Pinpoint the cell where the given text exists, returning its (x, y) midpoint coordinate. 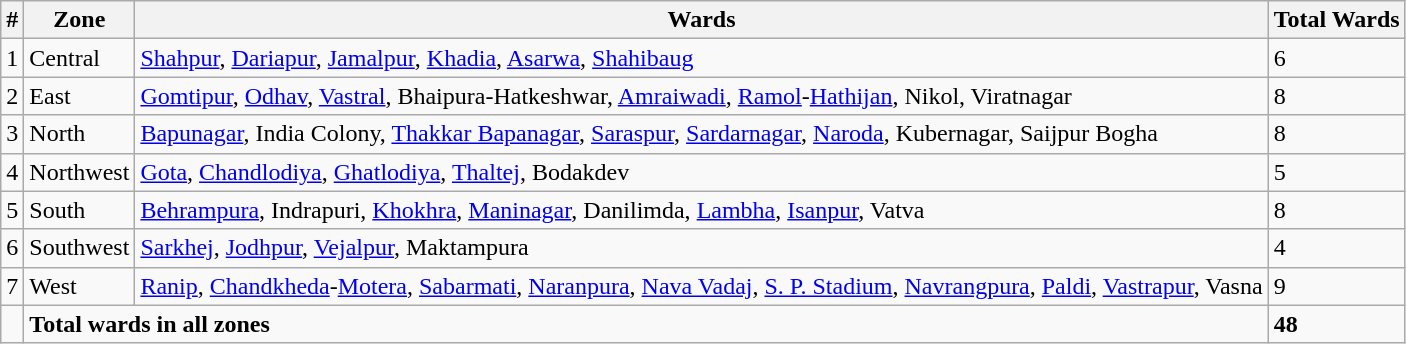
Total Wards (1336, 20)
West (80, 286)
Behrampura, Indrapuri, Khokhra, Maninagar, Danilimda, Lambha, Isanpur, Vatva (702, 210)
Shahpur, Dariapur, Jamalpur, Khadia, Asarwa, Shahibaug (702, 58)
East (80, 96)
Total wards in all zones (646, 324)
48 (1336, 324)
Northwest (80, 172)
Southwest (80, 248)
2 (12, 96)
3 (12, 134)
North (80, 134)
9 (1336, 286)
Bapunagar, India Colony, Thakkar Bapanagar, Saraspur, Sardarnagar, Naroda, Kubernagar, Saijpur Bogha (702, 134)
South (80, 210)
Sarkhej, Jodhpur, Vejalpur, Maktampura (702, 248)
7 (12, 286)
Gota, Chandlodiya, Ghatlodiya, Thaltej, Bodakdev (702, 172)
Zone (80, 20)
# (12, 20)
1 (12, 58)
Central (80, 58)
Gomtipur, Odhav, Vastral, Bhaipura-Hatkeshwar, Amraiwadi, Ramol-Hathijan, Nikol, Viratnagar (702, 96)
Wards (702, 20)
Ranip, Chandkheda-Motera, Sabarmati, Naranpura, Nava Vadaj, S. P. Stadium, Navrangpura, Paldi, Vastrapur, Vasna (702, 286)
